Capture the cell that displays the provided text and extract its (x, y) central coordinate. 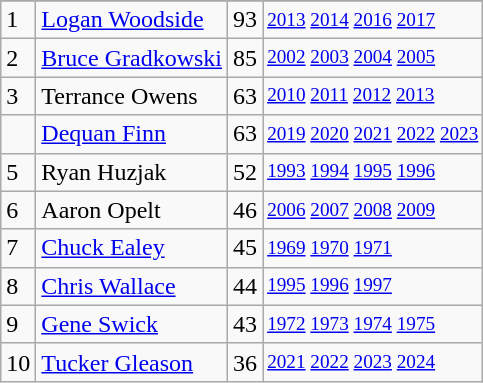
Dequan Finn (132, 134)
36 (246, 362)
8 (18, 286)
Bruce Gradkowski (132, 58)
1969 1970 1971 (373, 248)
1972 1973 1974 1975 (373, 324)
Chris Wallace (132, 286)
85 (246, 58)
2002 2003 2004 2005 (373, 58)
Chuck Ealey (132, 248)
52 (246, 172)
2013 2014 2016 2017 (373, 20)
45 (246, 248)
6 (18, 210)
Tucker Gleason (132, 362)
43 (246, 324)
2006 2007 2008 2009 (373, 210)
93 (246, 20)
5 (18, 172)
7 (18, 248)
Ryan Huzjak (132, 172)
1995 1996 1997 (373, 286)
2 (18, 58)
Terrance Owens (132, 96)
2021 2022 2023 2024 (373, 362)
1993 1994 1995 1996 (373, 172)
44 (246, 286)
Logan Woodside (132, 20)
9 (18, 324)
2010 2011 2012 2013 (373, 96)
1 (18, 20)
10 (18, 362)
3 (18, 96)
46 (246, 210)
Aaron Opelt (132, 210)
Gene Swick (132, 324)
2019 2020 2021 2022 2023 (373, 134)
